Capture the cell that displays the provided text and extract its (X, Y) central coordinate. 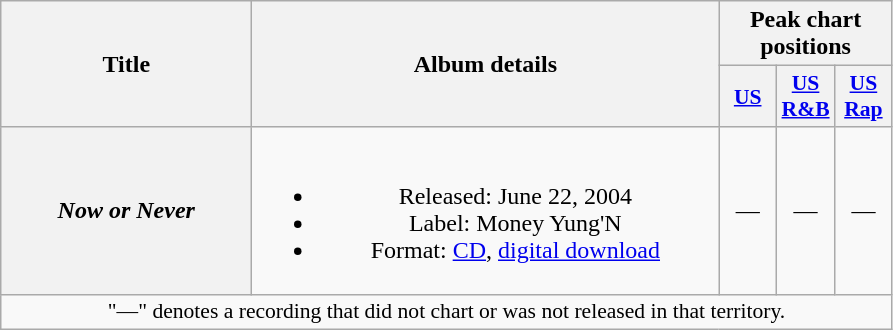
Peak chart positions (806, 34)
Album details (486, 64)
"—" denotes a recording that did not chart or was not released in that territory. (446, 312)
US (748, 96)
US Rap (864, 96)
Title (126, 64)
Released: June 22, 2004Label: Money Yung'NFormat: CD, digital download (486, 210)
US R&B (806, 96)
Now or Never (126, 210)
